Pinpoint the cell where the given text exists, returning its [X, Y] midpoint coordinate. 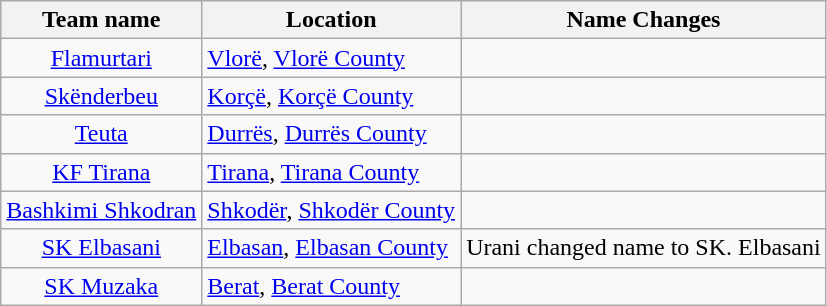
Durrës, Durrës County [332, 134]
Skënderbeu [102, 96]
KF Tirana [102, 172]
Location [332, 20]
Korçë, Korçë County [332, 96]
Berat, Berat County [332, 286]
Shkodër, Shkodër County [332, 210]
Flamurtari [102, 58]
Bashkimi Shkodran [102, 210]
Vlorë, Vlorë County [332, 58]
SK Elbasani [102, 248]
Elbasan, Elbasan County [332, 248]
Team name [102, 20]
Tirana, Tirana County [332, 172]
Name Changes [644, 20]
Teuta [102, 134]
Urani changed name to SK. Elbasani [644, 248]
SK Muzaka [102, 286]
